Determine the (X, Y) coordinate at the center of the cell enclosing the given text.  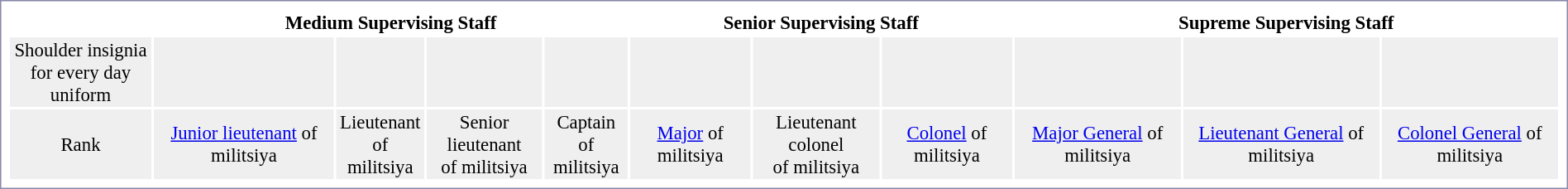
Major General of militsiya (1097, 144)
Lieutenant General of militsiya (1282, 144)
Colonel of militsiya (946, 144)
Colonel General of militsiya (1470, 144)
Shoulder insigniafor every day uniform (81, 72)
Supreme Supervising Staff (1286, 22)
Rank (81, 144)
Senior lieutenantof militsiya (484, 144)
Senior Supervising Staff (820, 22)
Junior lieutenant of militsiya (244, 144)
Major of militsiya (690, 144)
Captainof militsiya (587, 144)
Lieutenant colonelof militsiya (815, 144)
Medium Supervising Staff (390, 22)
Lieutenantof militsiya (380, 144)
